Output the [x, y] coordinate of the center of the cell containing the given text.  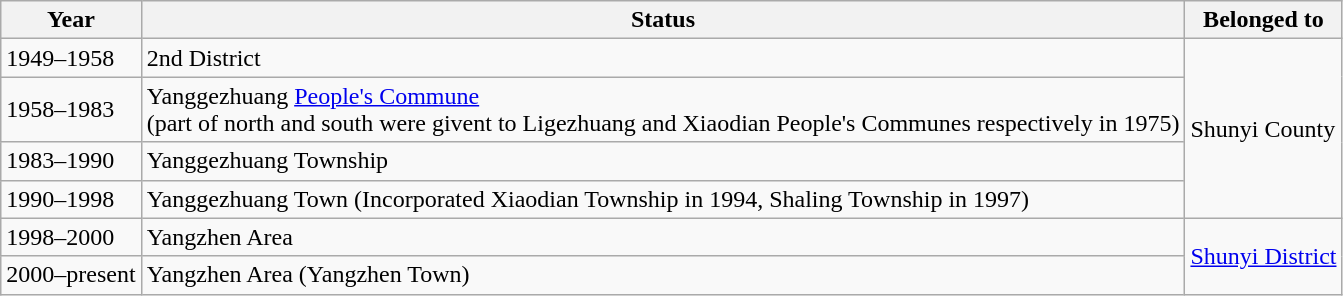
Shunyi County [1264, 128]
Yanggezhuang Township [663, 161]
Yangzhen Area (Yangzhen Town) [663, 275]
Yanggezhuang Town (Incorporated Xiaodian Township in 1994, Shaling Township in 1997) [663, 199]
Yanggezhuang People's Commune(part of north and south were givent to Ligezhuang and Xiaodian People's Communes respectively in 1975) [663, 110]
2nd District [663, 58]
Shunyi District [1264, 256]
Belonged to [1264, 20]
Yangzhen Area [663, 237]
Status [663, 20]
1949–1958 [71, 58]
1990–1998 [71, 199]
1998–2000 [71, 237]
1958–1983 [71, 110]
2000–present [71, 275]
1983–1990 [71, 161]
Year [71, 20]
